Provide the (x, y) coordinate of the cell's center where the given text is located.  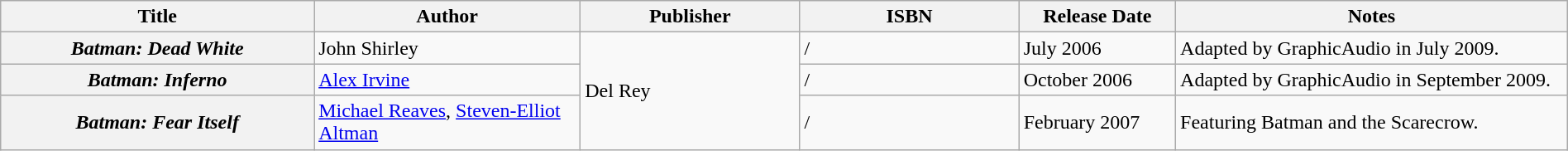
October 2006 (1097, 80)
Notes (1372, 17)
February 2007 (1097, 123)
Author (447, 17)
Publisher (690, 17)
Featuring Batman and the Scarecrow. (1372, 123)
Batman: Fear Itself (157, 123)
Del Rey (690, 91)
Adapted by GraphicAudio in September 2009. (1372, 80)
Title (157, 17)
Release Date (1097, 17)
Batman: Inferno (157, 80)
Batman: Dead White (157, 48)
Michael Reaves, Steven-Elliot Altman (447, 123)
John Shirley (447, 48)
Adapted by GraphicAudio in July 2009. (1372, 48)
Alex Irvine (447, 80)
July 2006 (1097, 48)
ISBN (910, 17)
